Find where the given text appears and provide that cell's center as [X, Y] coordinate. 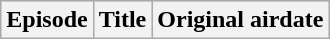
Episode [47, 20]
Original airdate [240, 20]
Title [122, 20]
